Capture the cell that displays the provided text and extract its [x, y] central coordinate. 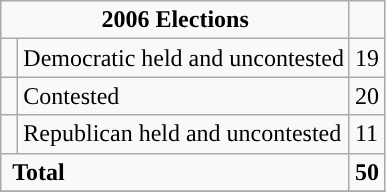
2006 Elections [176, 20]
Contested [184, 96]
Republican held and uncontested [184, 134]
19 [366, 58]
20 [366, 96]
Total [176, 172]
50 [366, 172]
11 [366, 134]
Democratic held and uncontested [184, 58]
